Determine the (X, Y) coordinate at the center of the cell enclosing the given text.  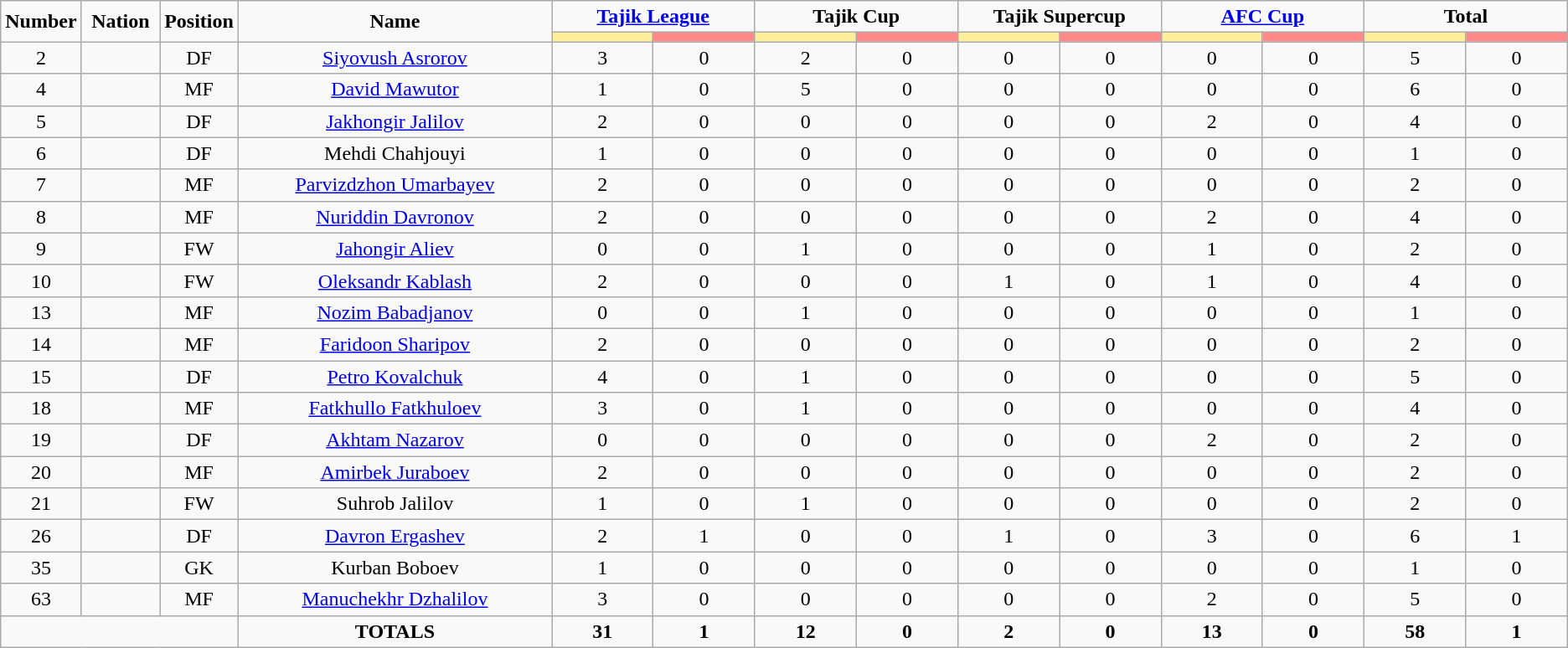
21 (41, 504)
Davron Ergashev (395, 536)
Tajik Cup (856, 17)
14 (41, 344)
Parvizdzhon Umarbayev (395, 185)
Oleksandr Kablash (395, 280)
15 (41, 376)
Nation (121, 22)
Jahongir Aliev (395, 249)
Mehdi Chahjouyi (395, 153)
26 (41, 536)
9 (41, 249)
GK (199, 568)
7 (41, 185)
Number (41, 22)
Tajik Supercup (1060, 17)
TOTALS (395, 631)
63 (41, 599)
Total (1466, 17)
10 (41, 280)
58 (1416, 631)
Nozim Babadjanov (395, 312)
Name (395, 22)
Suhrob Jalilov (395, 504)
12 (806, 631)
Faridoon Sharipov (395, 344)
David Mawutor (395, 90)
Akhtam Nazarov (395, 440)
35 (41, 568)
Petro Kovalchuk (395, 376)
Manuchekhr Dzhalilov (395, 599)
31 (601, 631)
Tajik League (653, 17)
Siyovush Asrorov (395, 58)
Kurban Boboev (395, 568)
20 (41, 472)
Amirbek Juraboev (395, 472)
Fatkhullo Fatkhuloev (395, 409)
8 (41, 217)
AFC Cup (1263, 17)
Jakhongir Jalilov (395, 121)
Position (199, 22)
18 (41, 409)
19 (41, 440)
Nuriddin Davronov (395, 217)
